Find where the given text appears and provide that cell's center as (X, Y) coordinate. 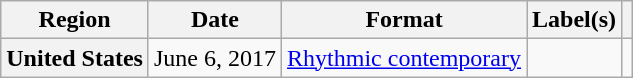
Rhythmic contemporary (404, 58)
Format (404, 20)
Date (214, 20)
Label(s) (574, 20)
United States (75, 58)
Region (75, 20)
June 6, 2017 (214, 58)
